Capture the cell that displays the provided text and extract its (x, y) central coordinate. 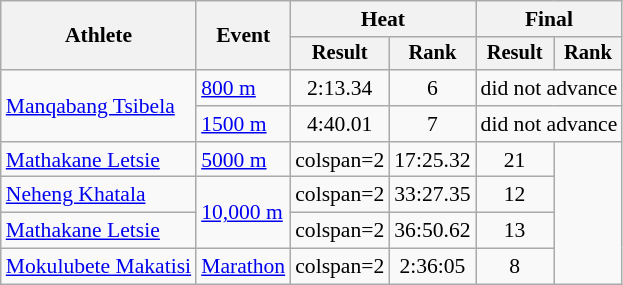
12 (515, 195)
21 (515, 160)
6 (432, 88)
8 (515, 267)
Athlete (98, 36)
Manqabang Tsibela (98, 106)
36:50.62 (432, 231)
33:27.35 (432, 195)
Heat (382, 19)
2:36:05 (432, 267)
4:40.01 (340, 124)
5000 m (243, 160)
Event (243, 36)
Final (550, 19)
17:25.32 (432, 160)
Marathon (243, 267)
1500 m (243, 124)
Mokulubete Makatisi (98, 267)
Neheng Khatala (98, 195)
2:13.34 (340, 88)
800 m (243, 88)
7 (432, 124)
13 (515, 231)
10,000 m (243, 212)
